For the text-containing cell, return its midpoint in [x, y] coordinate format. 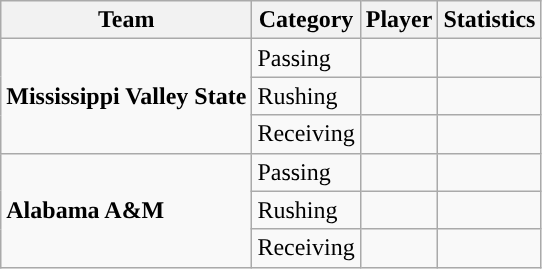
Alabama A&M [126, 210]
Statistics [490, 20]
Mississippi Valley State [126, 96]
Player [399, 20]
Team [126, 20]
Category [306, 20]
